From the cell containing the given text, extract its center point as (x, y) coordinate. 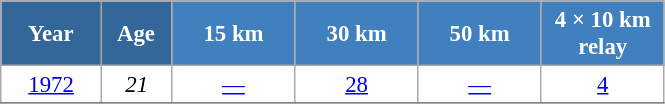
4 (602, 85)
4 × 10 km relay (602, 34)
30 km (356, 34)
50 km (480, 34)
1972 (52, 85)
15 km (234, 34)
28 (356, 85)
Year (52, 34)
21 (136, 85)
Age (136, 34)
